Return the [X, Y] coordinate for the center point of the cell that contains the specified text.  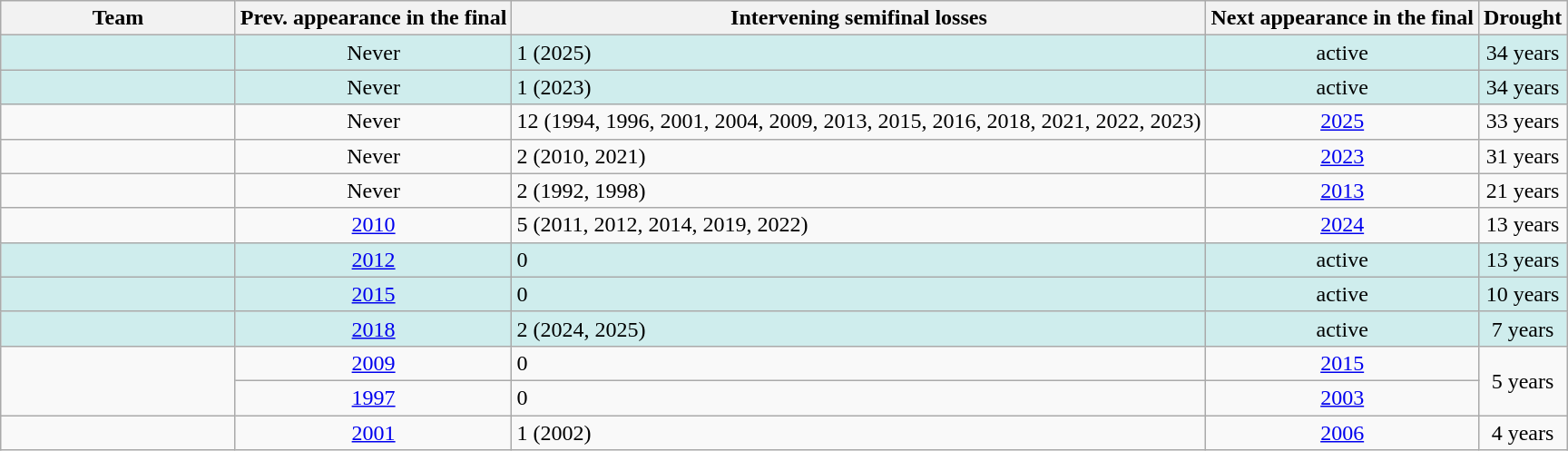
2003 [1342, 397]
2024 [1342, 225]
2009 [374, 363]
Next appearance in the final [1342, 18]
1997 [374, 397]
2006 [1342, 433]
10 years [1523, 294]
2023 [1342, 156]
Intervening semifinal losses [858, 18]
12 (1994, 1996, 2001, 2004, 2009, 2013, 2015, 2016, 2018, 2021, 2022, 2023) [858, 122]
2 (1992, 1998) [858, 191]
1 (2023) [858, 87]
7 years [1523, 328]
1 (2025) [858, 53]
31 years [1523, 156]
2012 [374, 260]
Drought [1523, 18]
Team [118, 18]
1 (2002) [858, 433]
2025 [1342, 122]
5 (2011, 2012, 2014, 2019, 2022) [858, 225]
2 (2024, 2025) [858, 328]
21 years [1523, 191]
2001 [374, 433]
2 (2010, 2021) [858, 156]
2013 [1342, 191]
4 years [1523, 433]
5 years [1523, 380]
2018 [374, 328]
Prev. appearance in the final [374, 18]
2010 [374, 225]
33 years [1523, 122]
